Locate the cell with the specified text and output its (X, Y) center coordinate. 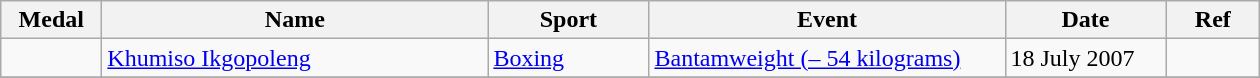
Name (295, 20)
Boxing (568, 58)
Date (1086, 20)
Khumiso Ikgopoleng (295, 58)
Bantamweight (– 54 kilograms) (827, 58)
Medal (52, 20)
Ref (1213, 20)
Sport (568, 20)
Event (827, 20)
18 July 2007 (1086, 58)
